For the text-containing cell, return its midpoint in (X, Y) coordinate format. 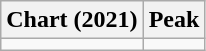
Peak (174, 20)
Chart (2021) (72, 20)
